Locate the cell with the specified text and output its [X, Y] center coordinate. 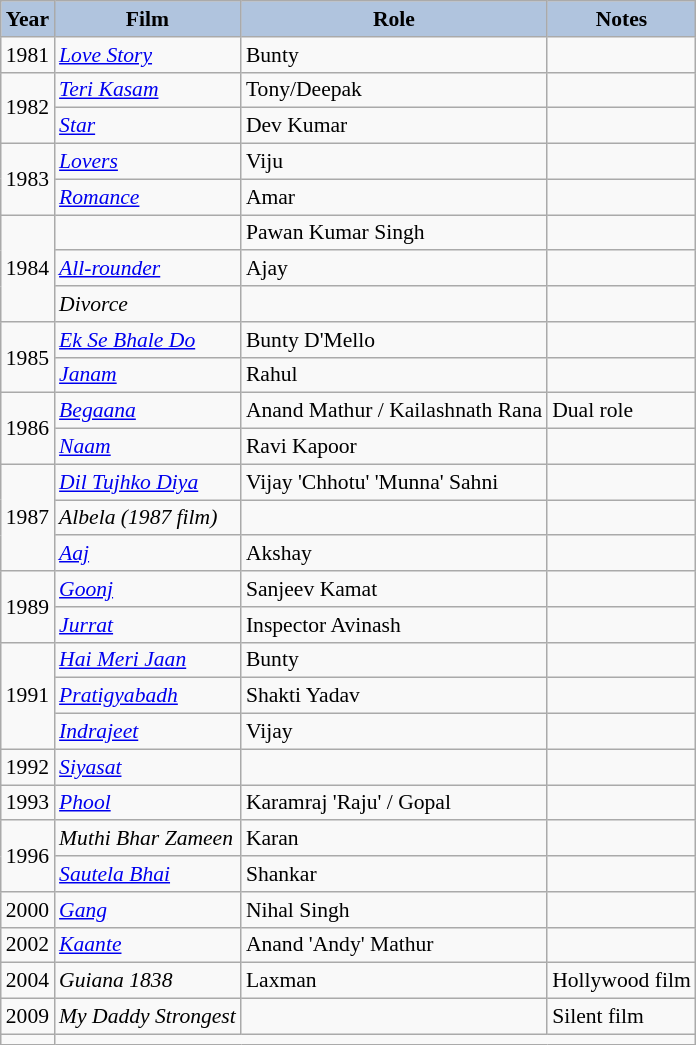
Aaj [148, 554]
Naam [148, 447]
Janam [148, 375]
Guiana 1838 [148, 981]
Notes [622, 19]
Begaana [148, 411]
Divorce [148, 304]
Dual role [622, 411]
1982 [28, 108]
1991 [28, 696]
1987 [28, 518]
My Daddy Strongest [148, 1017]
Nihal Singh [394, 910]
Indrajeet [148, 732]
Vijay [394, 732]
Sanjeev Kamat [394, 589]
Film [148, 19]
Phool [148, 803]
Teri Kasam [148, 90]
Anand Mathur / Kailashnath Rana [394, 411]
Akshay [394, 554]
Siyasat [148, 767]
Kaante [148, 945]
Star [148, 126]
Anand 'Andy' Mathur [394, 945]
1983 [28, 180]
All-rounder [148, 269]
Romance [148, 197]
1996 [28, 856]
1981 [28, 55]
Gang [148, 910]
1989 [28, 606]
Ravi Kapoor [394, 447]
Goonj [148, 589]
Dil Tujhko Diya [148, 482]
Ek Se Bhale Do [148, 340]
Pawan Kumar Singh [394, 233]
Shankar [394, 874]
Muthi Bhar Zameen [148, 839]
2000 [28, 910]
Inspector Avinash [394, 625]
Vijay 'Chhotu' 'Munna' Sahni [394, 482]
Karamraj 'Raju' / Gopal [394, 803]
1985 [28, 358]
Role [394, 19]
Viju [394, 162]
Tony/Deepak [394, 90]
Albela (1987 film) [148, 518]
2004 [28, 981]
2009 [28, 1017]
Hollywood film [622, 981]
Lovers [148, 162]
Dev Kumar [394, 126]
Year [28, 19]
Laxman [394, 981]
Love Story [148, 55]
1992 [28, 767]
Silent film [622, 1017]
2002 [28, 945]
1986 [28, 428]
Sautela Bhai [148, 874]
1984 [28, 268]
Karan [394, 839]
Ajay [394, 269]
Hai Meri Jaan [148, 660]
Bunty D'Mello [394, 340]
Rahul [394, 375]
Amar [394, 197]
Jurrat [148, 625]
1993 [28, 803]
Pratigyabadh [148, 696]
Shakti Yadav [394, 696]
